Detect which cell encompasses the target text, then output its [x, y] center coordinate. 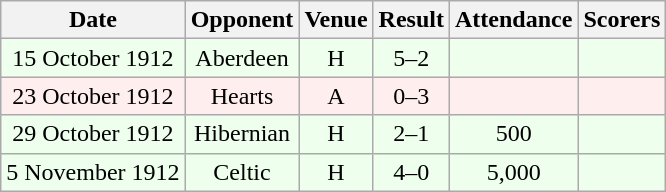
Hearts [242, 96]
15 October 1912 [93, 58]
A [336, 96]
Result [411, 20]
0–3 [411, 96]
Hibernian [242, 134]
4–0 [411, 172]
5,000 [513, 172]
Date [93, 20]
2–1 [411, 134]
Celtic [242, 172]
Opponent [242, 20]
Attendance [513, 20]
Scorers [622, 20]
5–2 [411, 58]
5 November 1912 [93, 172]
29 October 1912 [93, 134]
Aberdeen [242, 58]
Venue [336, 20]
500 [513, 134]
23 October 1912 [93, 96]
